Find where the given text appears and provide that cell's center as [x, y] coordinate. 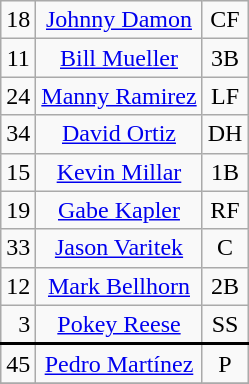
33 [18, 248]
12 [18, 286]
3 [18, 324]
18 [18, 20]
1B [225, 172]
24 [18, 96]
15 [18, 172]
Pokey Reese [119, 324]
Manny Ramirez [119, 96]
19 [18, 210]
DH [225, 134]
Jason Varitek [119, 248]
David Ortiz [119, 134]
Bill Mueller [119, 58]
RF [225, 210]
P [225, 364]
SS [225, 324]
Gabe Kapler [119, 210]
C [225, 248]
45 [18, 364]
2B [225, 286]
CF [225, 20]
Mark Bellhorn [119, 286]
Johnny Damon [119, 20]
3B [225, 58]
11 [18, 58]
34 [18, 134]
Kevin Millar [119, 172]
LF [225, 96]
Pedro Martínez [119, 364]
